Extract the [x, y] coordinate from the center of the cell holding the provided text.  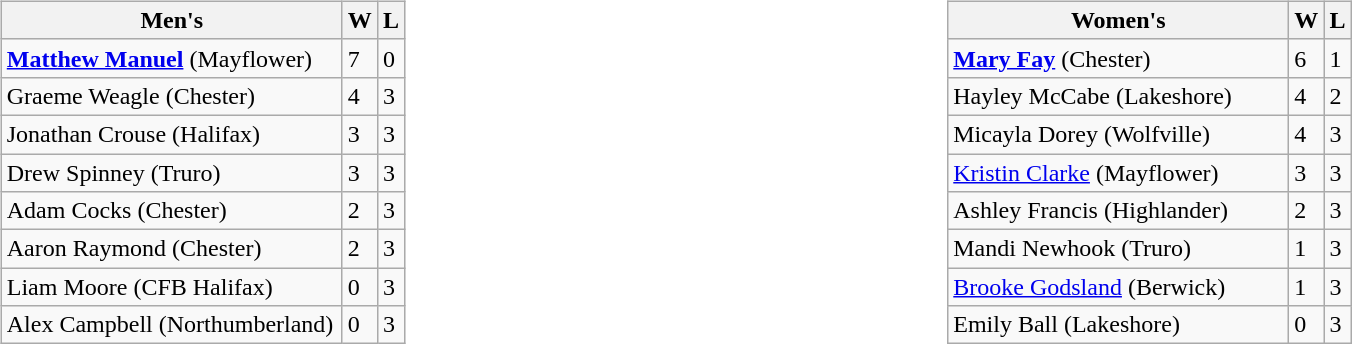
Mary Fay (Chester) [1118, 58]
Women's [1118, 20]
Aaron Raymond (Chester) [172, 249]
Jonathan Crouse (Halifax) [172, 134]
Men's [172, 20]
Adam Cocks (Chester) [172, 211]
Matthew Manuel (Mayflower) [172, 58]
Emily Ball (Lakeshore) [1118, 325]
7 [360, 58]
Mandi Newhook (Truro) [1118, 249]
Hayley McCabe (Lakeshore) [1118, 96]
Ashley Francis (Highlander) [1118, 211]
Drew Spinney (Truro) [172, 173]
Liam Moore (CFB Halifax) [172, 287]
6 [1306, 58]
Graeme Weagle (Chester) [172, 96]
Micayla Dorey (Wolfville) [1118, 134]
Brooke Godsland (Berwick) [1118, 287]
Kristin Clarke (Mayflower) [1118, 173]
Alex Campbell (Northumberland) [172, 325]
